Detect which cell encompasses the target text, then output its [x, y] center coordinate. 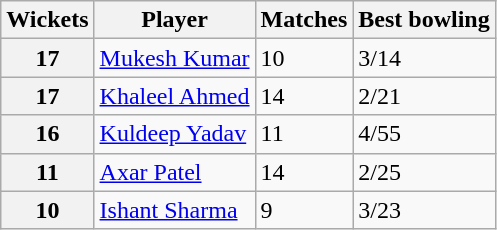
4/55 [424, 134]
3/14 [424, 58]
Axar Patel [174, 172]
Kuldeep Yadav [174, 134]
16 [48, 134]
2/21 [424, 96]
2/25 [424, 172]
Matches [304, 20]
Player [174, 20]
Best bowling [424, 20]
9 [304, 210]
Mukesh Kumar [174, 58]
Wickets [48, 20]
Ishant Sharma [174, 210]
3/23 [424, 210]
Khaleel Ahmed [174, 96]
